Output the (x, y) coordinate of the center of the cell containing the given text.  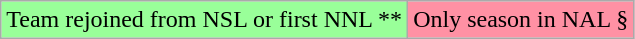
Only season in NAL § (521, 20)
Team rejoined from NSL or first NNL ** (204, 20)
